Pinpoint the cell where the given text exists, returning its (x, y) midpoint coordinate. 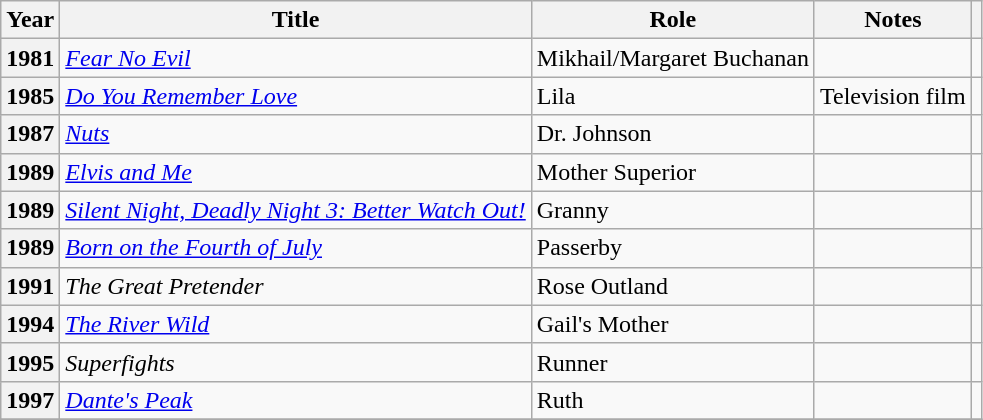
Rose Outland (672, 286)
Do You Remember Love (296, 96)
The River Wild (296, 324)
Ruth (672, 400)
Dr. Johnson (672, 134)
Granny (672, 210)
Mother Superior (672, 172)
1995 (30, 362)
Notes (892, 20)
Year (30, 20)
Lila (672, 96)
Title (296, 20)
The Great Pretender (296, 286)
Fear No Evil (296, 58)
Superfights (296, 362)
Dante's Peak (296, 400)
Elvis and Me (296, 172)
1981 (30, 58)
Runner (672, 362)
1985 (30, 96)
Silent Night, Deadly Night 3: Better Watch Out! (296, 210)
1994 (30, 324)
Born on the Fourth of July (296, 248)
1997 (30, 400)
Mikhail/Margaret Buchanan (672, 58)
1987 (30, 134)
Passerby (672, 248)
1991 (30, 286)
Nuts (296, 134)
Gail's Mother (672, 324)
Role (672, 20)
Television film (892, 96)
